Scan for the cell matching the given text and deliver its [X, Y] coordinate at center. 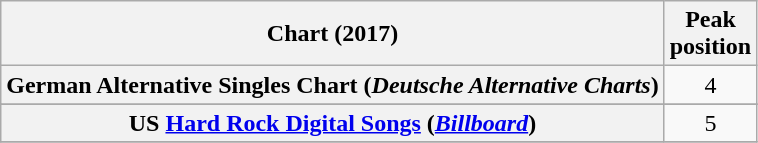
Peakposition [710, 34]
5 [710, 123]
Chart (2017) [332, 34]
4 [710, 85]
US Hard Rock Digital Songs (Billboard) [332, 123]
German Alternative Singles Chart (Deutsche Alternative Charts) [332, 85]
